Return (x, y) of the center of cell containing provided text 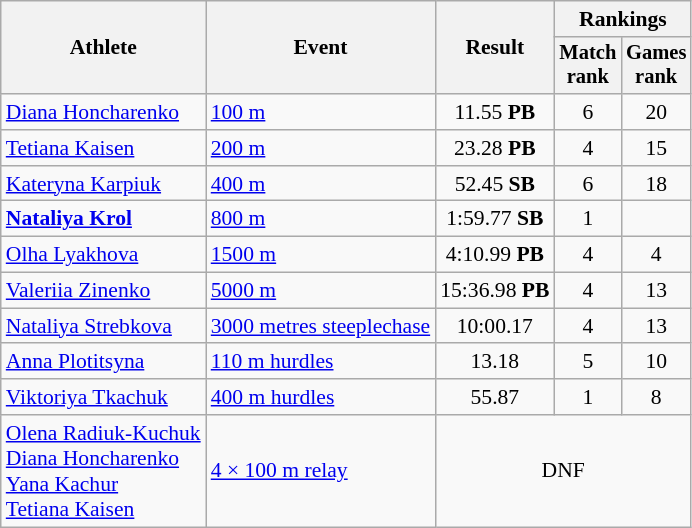
Rankings (622, 19)
5000 m (321, 291)
4 × 100 m relay (321, 471)
400 m (321, 184)
11.55 PB (494, 112)
55.87 (494, 397)
Viktoriya Tkachuk (104, 397)
13.18 (494, 362)
4:10.99 PB (494, 255)
Olha Lyakhova (104, 255)
110 m hurdles (321, 362)
8 (656, 397)
200 m (321, 148)
23.28 PB (494, 148)
Tetiana Kaisen (104, 148)
Diana Honcharenko (104, 112)
Nataliya Strebkova (104, 326)
Matchrank (588, 66)
800 m (321, 219)
400 m hurdles (321, 397)
Result (494, 48)
Nataliya Krol (104, 219)
1500 m (321, 255)
Valeriia Zinenko (104, 291)
Olena Radiuk-KuchukDiana HoncharenkoYana KachurTetiana Kaisen (104, 471)
5 (588, 362)
15 (656, 148)
52.45 SB (494, 184)
15:36.98 PB (494, 291)
Anna Plotitsyna (104, 362)
100 m (321, 112)
3000 metres steeplechase (321, 326)
DNF (563, 471)
18 (656, 184)
Event (321, 48)
Gamesrank (656, 66)
10:00.17 (494, 326)
1:59.77 SB (494, 219)
Athlete (104, 48)
Kateryna Karpiuk (104, 184)
20 (656, 112)
10 (656, 362)
